Identify which cell holds the provided text, then report its [X, Y] central coordinate. 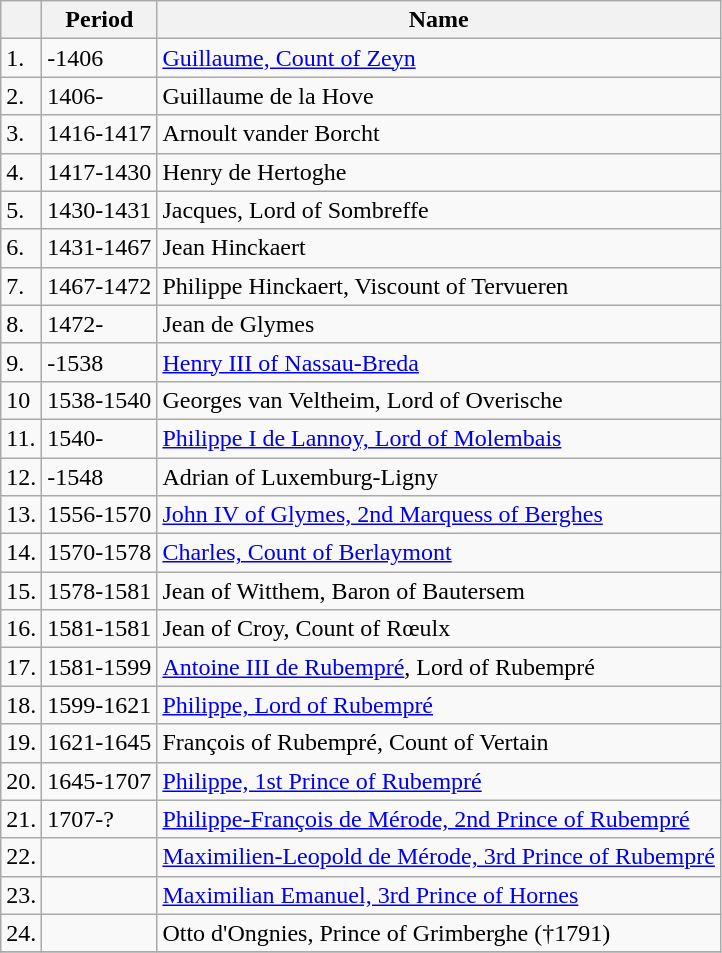
1707-? [100, 819]
-1406 [100, 58]
Jean of Witthem, Baron of Bautersem [439, 591]
1581-1599 [100, 667]
-1538 [100, 362]
10 [22, 400]
François of Rubempré, Count of Vertain [439, 743]
Henry de Hertoghe [439, 172]
1406- [100, 96]
Jean of Croy, Count of Rœulx [439, 629]
Maximilian Emanuel, 3rd Prince of Hornes [439, 895]
Charles, Count of Berlaymont [439, 553]
Guillaume, Count of Zeyn [439, 58]
13. [22, 515]
20. [22, 781]
5. [22, 210]
Philippe, 1st Prince of Rubempré [439, 781]
12. [22, 477]
1599-1621 [100, 705]
Jacques, Lord of Sombreffe [439, 210]
15. [22, 591]
23. [22, 895]
Jean de Glymes [439, 324]
1430-1431 [100, 210]
1645-1707 [100, 781]
Philippe I de Lannoy, Lord of Molembais [439, 438]
1538-1540 [100, 400]
1431-1467 [100, 248]
Arnoult vander Borcht [439, 134]
Guillaume de la Hove [439, 96]
22. [22, 857]
-1548 [100, 477]
Philippe, Lord of Rubempré [439, 705]
14. [22, 553]
6. [22, 248]
Philippe-François de Mérode, 2nd Prince of Rubempré [439, 819]
1467-1472 [100, 286]
1416-1417 [100, 134]
3. [22, 134]
4. [22, 172]
19. [22, 743]
1570-1578 [100, 553]
17. [22, 667]
Philippe Hinckaert, Viscount of Tervueren [439, 286]
8. [22, 324]
1472- [100, 324]
Otto d'Ongnies, Prince of Grimberghe (†1791) [439, 933]
1581-1581 [100, 629]
Henry III of Nassau-Breda [439, 362]
Name [439, 20]
1556-1570 [100, 515]
21. [22, 819]
16. [22, 629]
1540- [100, 438]
18. [22, 705]
2. [22, 96]
1578-1581 [100, 591]
1417-1430 [100, 172]
1. [22, 58]
Period [100, 20]
Adrian of Luxemburg-Ligny [439, 477]
Antoine III de Rubempré, Lord of Rubempré [439, 667]
Georges van Veltheim, Lord of Overische [439, 400]
Jean Hinckaert [439, 248]
1621-1645 [100, 743]
John IV of Glymes, 2nd Marquess of Berghes [439, 515]
24. [22, 933]
11. [22, 438]
9. [22, 362]
Maximilien-Leopold de Mérode, 3rd Prince of Rubempré [439, 857]
7. [22, 286]
